Search for the cell housing the specified text and yield its [x, y] center coordinate. 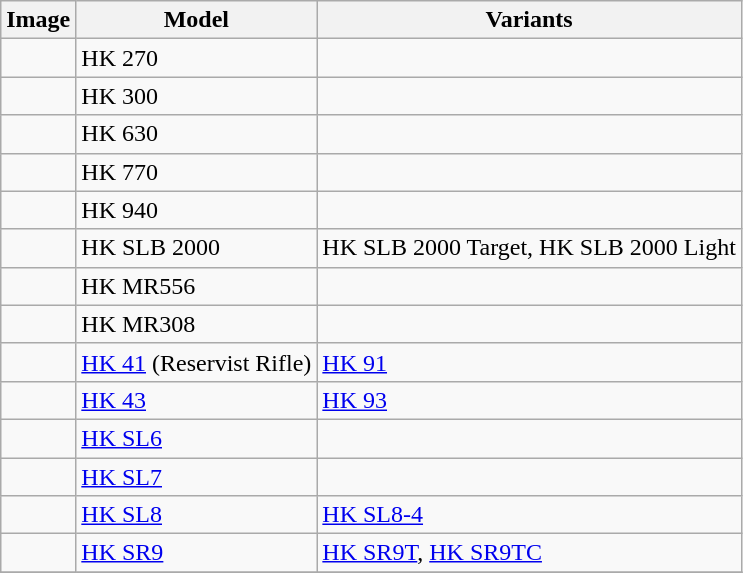
Model [196, 20]
HK 93 [529, 400]
Variants [529, 20]
HK SLB 2000 Target, HK SLB 2000 Light [529, 248]
HK SLB 2000 [196, 248]
HK 770 [196, 172]
HK SL7 [196, 477]
HK 630 [196, 134]
HK 300 [196, 96]
HK 43 [196, 400]
HK SR9 [196, 553]
Image [38, 20]
HK SL6 [196, 438]
HK 270 [196, 58]
HK 940 [196, 210]
HK MR556 [196, 286]
HK 91 [529, 362]
HK 41 (Reservist Rifle) [196, 362]
HK MR308 [196, 324]
HK SR9T, HK SR9TC [529, 553]
HK SL8 [196, 515]
HK SL8-4 [529, 515]
